Search for the cell housing the specified text and yield its [X, Y] center coordinate. 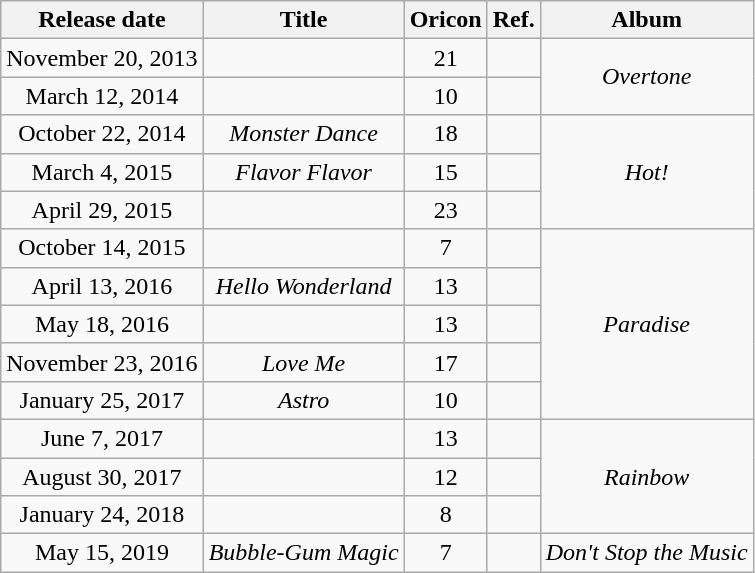
15 [446, 172]
Don't Stop the Music [646, 553]
Hello Wonderland [304, 286]
12 [446, 477]
Flavor Flavor [304, 172]
October 22, 2014 [102, 134]
Album [646, 20]
May 18, 2016 [102, 324]
Title [304, 20]
Bubble-Gum Magic [304, 553]
Release date [102, 20]
Love Me [304, 362]
Overtone [646, 77]
June 7, 2017 [102, 438]
Rainbow [646, 476]
8 [446, 515]
18 [446, 134]
21 [446, 58]
April 29, 2015 [102, 210]
Oricon [446, 20]
23 [446, 210]
17 [446, 362]
Ref. [514, 20]
April 13, 2016 [102, 286]
May 15, 2019 [102, 553]
March 4, 2015 [102, 172]
January 25, 2017 [102, 400]
Astro [304, 400]
Paradise [646, 324]
Monster Dance [304, 134]
October 14, 2015 [102, 248]
March 12, 2014 [102, 96]
Hot! [646, 172]
August 30, 2017 [102, 477]
November 23, 2016 [102, 362]
January 24, 2018 [102, 515]
November 20, 2013 [102, 58]
